Locate the cell with the specified text and output its (x, y) center coordinate. 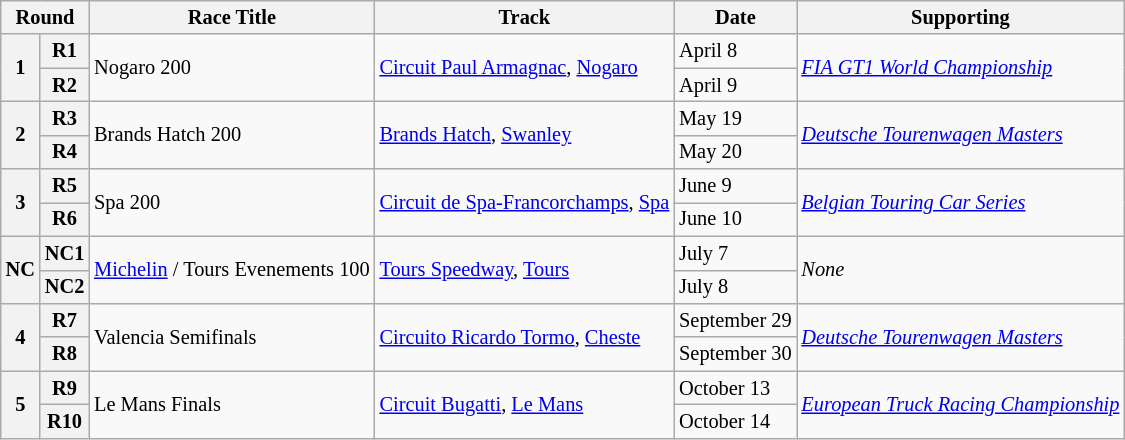
Track (525, 17)
R6 (64, 219)
Le Mans Finals (232, 404)
R1 (64, 51)
April 8 (735, 51)
Brands Hatch, Swanley (525, 134)
May 20 (735, 152)
European Truck Racing Championship (960, 404)
3 (20, 202)
June 9 (735, 186)
NC1 (64, 253)
May 19 (735, 118)
2 (20, 134)
R5 (64, 186)
June 10 (735, 219)
Date (735, 17)
Supporting (960, 17)
R4 (64, 152)
Michelin / Tours Evenements 100 (232, 270)
Nogaro 200 (232, 68)
Valencia Semifinals (232, 336)
R8 (64, 354)
1 (20, 68)
Race Title (232, 17)
Round (45, 17)
July 7 (735, 253)
Brands Hatch 200 (232, 134)
October 14 (735, 421)
5 (20, 404)
Tours Speedway, Tours (525, 270)
Circuit Paul Armagnac, Nogaro (525, 68)
Circuito Ricardo Tormo, Cheste (525, 336)
September 30 (735, 354)
R7 (64, 320)
NC2 (64, 287)
Belgian Touring Car Series (960, 202)
R3 (64, 118)
FIA GT1 World Championship (960, 68)
NC (20, 270)
September 29 (735, 320)
4 (20, 336)
Circuit de Spa-Francorchamps, Spa (525, 202)
April 9 (735, 85)
July 8 (735, 287)
Circuit Bugatti, Le Mans (525, 404)
Spa 200 (232, 202)
R2 (64, 85)
October 13 (735, 388)
R10 (64, 421)
None (960, 270)
R9 (64, 388)
